Detect which cell encompasses the target text, then output its [X, Y] center coordinate. 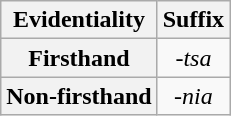
Non-firsthand [79, 96]
-tsa [193, 58]
Firsthand [79, 58]
Suffix [193, 20]
Evidentiality [79, 20]
-nia [193, 96]
